Scan for the cell matching the given text and deliver its (x, y) coordinate at center. 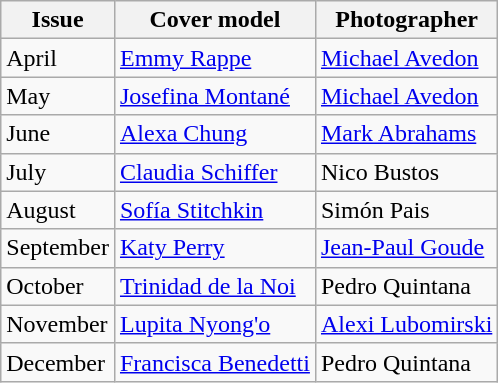
June (58, 134)
Alexa Chung (214, 134)
Nico Bustos (406, 172)
Katy Perry (214, 248)
Lupita Nyong'o (214, 324)
September (58, 248)
Mark Abrahams (406, 134)
November (58, 324)
Francisca Benedetti (214, 362)
Trinidad de la Noi (214, 286)
Josefina Montané (214, 96)
Simón Pais (406, 210)
July (58, 172)
Alexi Lubomirski (406, 324)
Jean-Paul Goude (406, 248)
Sofía Stitchkin (214, 210)
Cover model (214, 20)
Emmy Rappe (214, 58)
December (58, 362)
May (58, 96)
August (58, 210)
October (58, 286)
April (58, 58)
Issue (58, 20)
Claudia Schiffer (214, 172)
Photographer (406, 20)
